Scan for the cell matching the given text and deliver its [X, Y] coordinate at center. 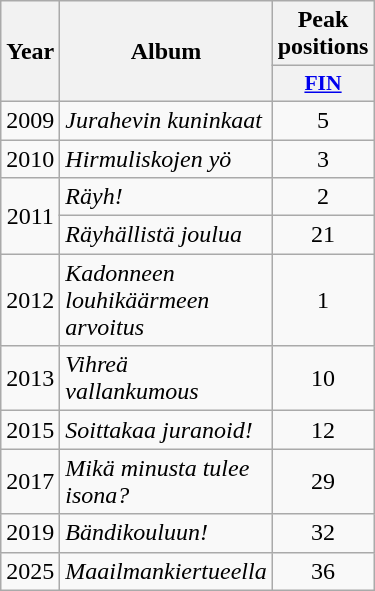
Mikä minusta tulee isona? [166, 482]
Räyh! [166, 197]
Kadonneen louhikäärmeen arvoitus [166, 300]
Year [30, 52]
Vihreä vallankumous [166, 378]
Bändikouluun! [166, 533]
12 [323, 430]
2012 [30, 300]
10 [323, 378]
21 [323, 235]
2019 [30, 533]
2 [323, 197]
3 [323, 159]
Album [166, 52]
FIN [323, 84]
29 [323, 482]
2025 [30, 571]
2010 [30, 159]
Räyhällistä joulua [166, 235]
32 [323, 533]
36 [323, 571]
Maailmankiertueella [166, 571]
Hirmuliskojen yö [166, 159]
2009 [30, 120]
2011 [30, 216]
1 [323, 300]
Soittakaa juranoid! [166, 430]
Peak positions [323, 34]
2017 [30, 482]
2013 [30, 378]
5 [323, 120]
Jurahevin kuninkaat [166, 120]
2015 [30, 430]
